Identify which cell holds the provided text, then report its (X, Y) central coordinate. 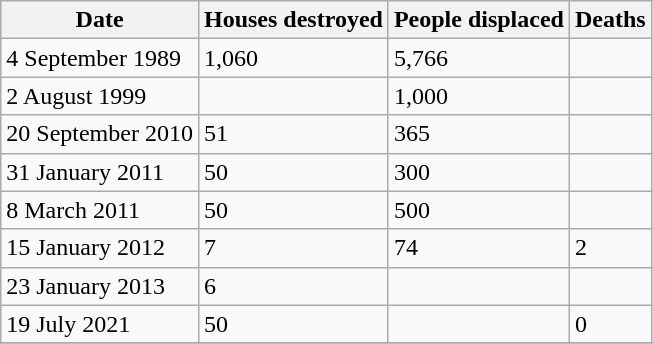
15 January 2012 (100, 248)
8 March 2011 (100, 210)
People displaced (478, 20)
1,060 (293, 58)
500 (478, 210)
23 January 2013 (100, 286)
2 (610, 248)
Date (100, 20)
365 (478, 134)
6 (293, 286)
300 (478, 172)
74 (478, 248)
5,766 (478, 58)
4 September 1989 (100, 58)
2 August 1999 (100, 96)
1,000 (478, 96)
51 (293, 134)
19 July 2021 (100, 324)
7 (293, 248)
Deaths (610, 20)
20 September 2010 (100, 134)
0 (610, 324)
Houses destroyed (293, 20)
31 January 2011 (100, 172)
